Identify which cell holds the provided text, then report its (X, Y) central coordinate. 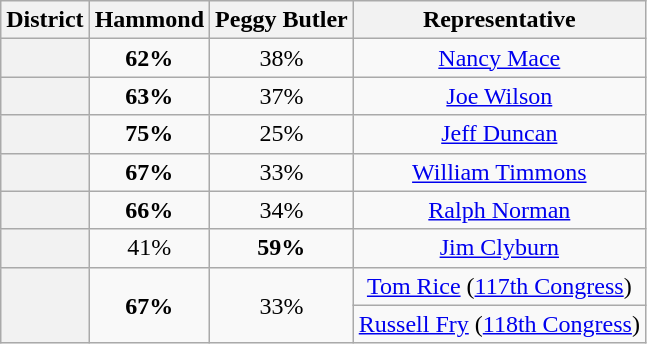
34% (282, 210)
62% (149, 58)
59% (282, 248)
25% (282, 134)
75% (149, 134)
Jim Clyburn (499, 248)
66% (149, 210)
Russell Fry (118th Congress) (499, 324)
41% (149, 248)
Nancy Mace (499, 58)
Jeff Duncan (499, 134)
District (45, 20)
37% (282, 96)
Tom Rice (117th Congress) (499, 286)
Hammond (149, 20)
Peggy Butler (282, 20)
63% (149, 96)
Ralph Norman (499, 210)
Representative (499, 20)
William Timmons (499, 172)
Joe Wilson (499, 96)
38% (282, 58)
